Determine the (X, Y) coordinate at the center of the cell enclosing the given text.  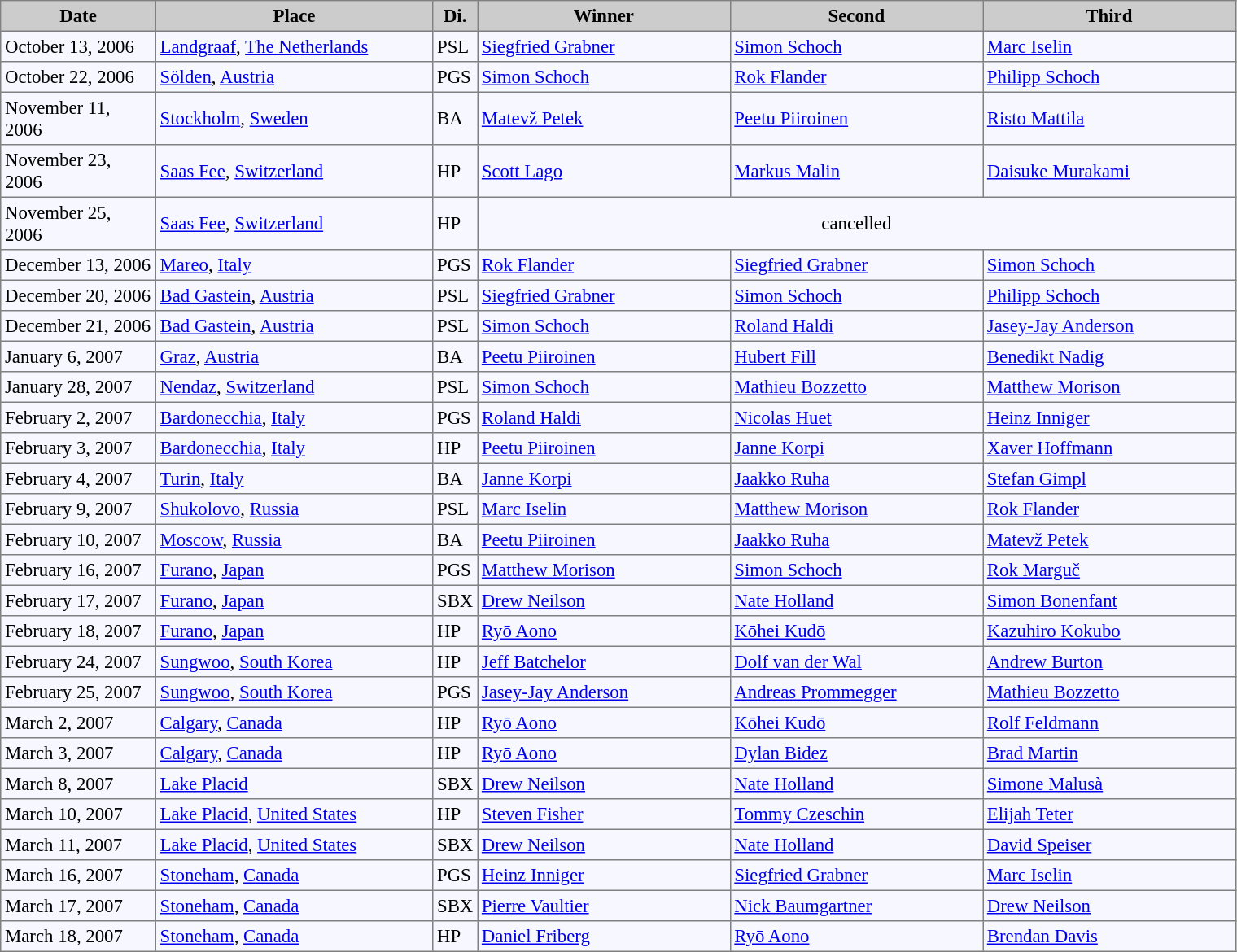
March 2, 2007 (78, 723)
Pierre Vaultier (604, 906)
Brad Martin (1109, 753)
March 10, 2007 (78, 814)
Simon Bonenfant (1109, 600)
David Speiser (1109, 845)
October 22, 2006 (78, 77)
February 18, 2007 (78, 631)
February 9, 2007 (78, 509)
Jeff Batchelor (604, 662)
March 16, 2007 (78, 876)
Tommy Czeschin (856, 814)
Dylan Bidez (856, 753)
Xaver Hoffmann (1109, 448)
Rolf Feldmann (1109, 723)
Lake Placid (294, 784)
March 18, 2007 (78, 937)
February 16, 2007 (78, 570)
Place (294, 16)
Stockholm, Sweden (294, 118)
Date (78, 16)
Dolf van der Wal (856, 662)
Turin, Italy (294, 478)
January 6, 2007 (78, 356)
February 2, 2007 (78, 417)
Daisuke Murakami (1109, 171)
Di. (456, 16)
Winner (604, 16)
Shukolovo, Russia (294, 509)
November 11, 2006 (78, 118)
March 3, 2007 (78, 753)
December 21, 2006 (78, 326)
November 25, 2006 (78, 223)
Andreas Prommegger (856, 692)
Nick Baumgartner (856, 906)
March 8, 2007 (78, 784)
February 17, 2007 (78, 600)
December 20, 2006 (78, 295)
February 4, 2007 (78, 478)
Rok Marguč (1109, 570)
Landgraaf, The Netherlands (294, 46)
October 13, 2006 (78, 46)
cancelled (857, 223)
Kazuhiro Kokubo (1109, 631)
Nendaz, Switzerland (294, 387)
Andrew Burton (1109, 662)
Benedikt Nadig (1109, 356)
November 23, 2006 (78, 171)
Elijah Teter (1109, 814)
Moscow, Russia (294, 539)
Brendan Davis (1109, 937)
Daniel Friberg (604, 937)
February 25, 2007 (78, 692)
Steven Fisher (604, 814)
Scott Lago (604, 171)
February 24, 2007 (78, 662)
Sölden, Austria (294, 77)
Markus Malin (856, 171)
Second (856, 16)
February 10, 2007 (78, 539)
Hubert Fill (856, 356)
February 3, 2007 (78, 448)
December 13, 2006 (78, 265)
January 28, 2007 (78, 387)
Stefan Gimpl (1109, 478)
Mareo, Italy (294, 265)
Nicolas Huet (856, 417)
March 17, 2007 (78, 906)
Risto Mattila (1109, 118)
Simone Malusà (1109, 784)
Graz, Austria (294, 356)
Third (1109, 16)
March 11, 2007 (78, 845)
